Detect which cell encompasses the target text, then output its [x, y] center coordinate. 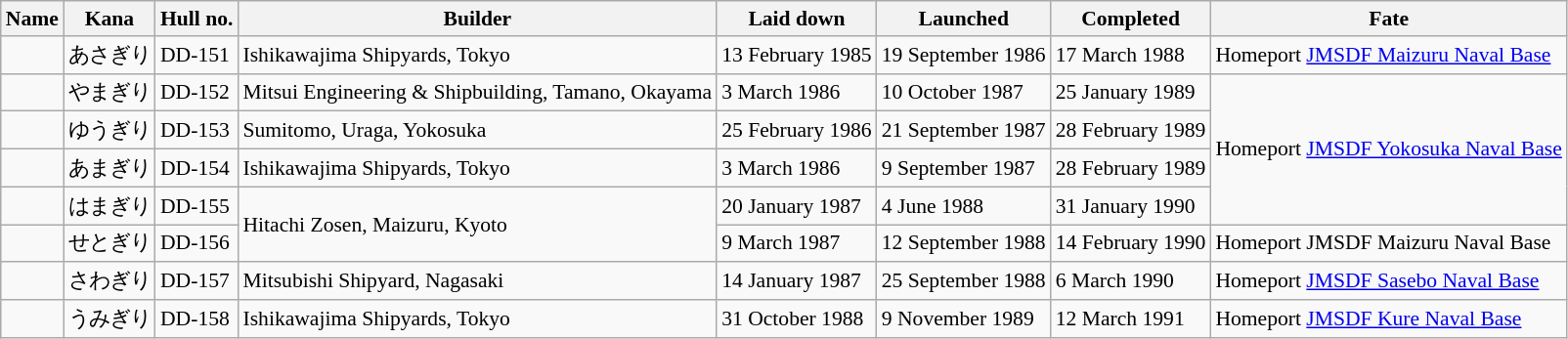
Mitsubishi Shipyard, Nagasaki [477, 281]
せとぎり [109, 244]
Fate [1388, 19]
Hitachi Zosen, Maizuru, Kyoto [477, 225]
4 June 1988 [964, 205]
Name [32, 19]
DD-155 [197, 205]
はまぎり [109, 205]
Launched [964, 19]
さわぎり [109, 281]
17 March 1988 [1131, 55]
DD-153 [197, 131]
Builder [477, 19]
Kana [109, 19]
Hull no. [197, 19]
12 March 1991 [1131, 318]
DD-151 [197, 55]
DD-158 [197, 318]
Sumitomo, Uraga, Yokosuka [477, 131]
Mitsui Engineering & Shipbuilding, Tamano, Okayama [477, 92]
9 November 1989 [964, 318]
DD-154 [197, 168]
Completed [1131, 19]
19 September 1986 [964, 55]
あさぎり [109, 55]
Laid down [797, 19]
31 January 1990 [1131, 205]
DD-156 [197, 244]
やまぎり [109, 92]
20 January 1987 [797, 205]
12 September 1988 [964, 244]
9 September 1987 [964, 168]
うみぎり [109, 318]
14 February 1990 [1131, 244]
25 February 1986 [797, 131]
25 January 1989 [1131, 92]
25 September 1988 [964, 281]
14 January 1987 [797, 281]
13 February 1985 [797, 55]
DD-157 [197, 281]
31 October 1988 [797, 318]
ゆうぎり [109, 131]
Homeport JMSDF Sasebo Naval Base [1388, 281]
Homeport JMSDF Kure Naval Base [1388, 318]
6 March 1990 [1131, 281]
9 March 1987 [797, 244]
Homeport JMSDF Yokosuka Naval Base [1388, 148]
21 September 1987 [964, 131]
DD-152 [197, 92]
10 October 1987 [964, 92]
あまぎり [109, 168]
